Locate the cell with the specified text and output its [x, y] center coordinate. 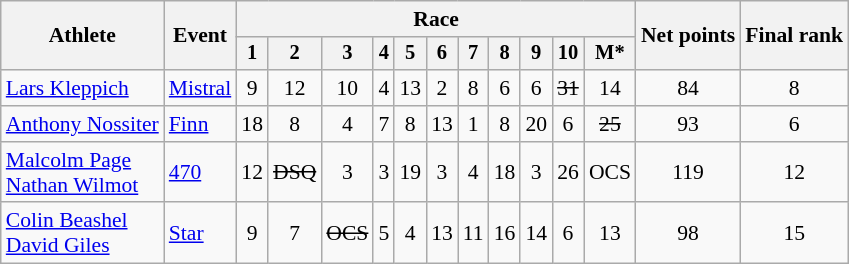
84 [688, 88]
Lars Kleppich [82, 88]
25 [610, 124]
Mistral [200, 88]
Star [200, 234]
Race [436, 19]
Colin BeashelDavid Giles [82, 234]
20 [536, 124]
Net points [688, 36]
31 [568, 88]
16 [505, 234]
26 [568, 172]
Malcolm PageNathan Wilmot [82, 172]
M* [610, 54]
98 [688, 234]
15 [794, 234]
Anthony Nossiter [82, 124]
470 [200, 172]
11 [474, 234]
Athlete [82, 36]
DSQ [294, 172]
Finn [200, 124]
Event [200, 36]
93 [688, 124]
19 [410, 172]
Final rank [794, 36]
119 [688, 172]
